Provide the [x, y] coordinate of the cell's center where the given text is located.  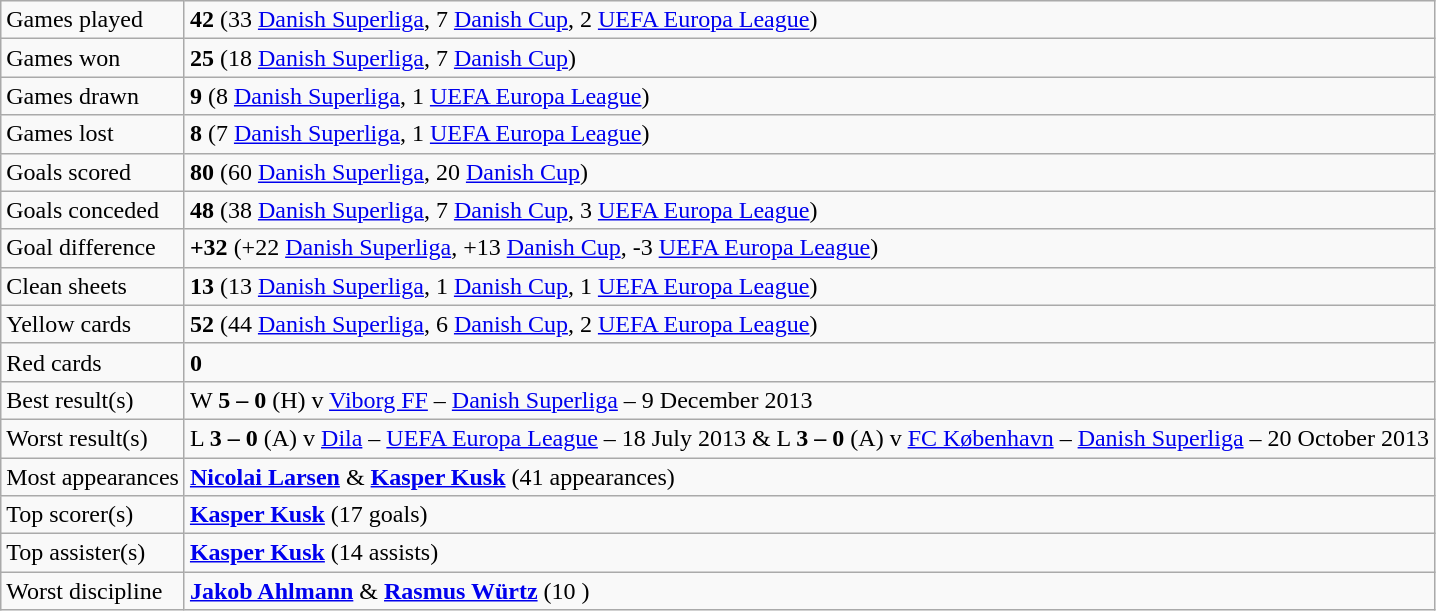
Nicolai Larsen & Kasper Kusk (41 appearances) [809, 477]
Goals conceded [93, 210]
80 (60 Danish Superliga, 20 Danish Cup) [809, 172]
25 (18 Danish Superliga, 7 Danish Cup) [809, 58]
Goal difference [93, 248]
9 (8 Danish Superliga, 1 UEFA Europa League) [809, 96]
Worst result(s) [93, 438]
42 (33 Danish Superliga, 7 Danish Cup, 2 UEFA Europa League) [809, 20]
+32 (+22 Danish Superliga, +13 Danish Cup, -3 UEFA Europa League) [809, 248]
0 [809, 362]
Games lost [93, 134]
Kasper Kusk (17 goals) [809, 515]
52 (44 Danish Superliga, 6 Danish Cup, 2 UEFA Europa League) [809, 324]
Most appearances [93, 477]
Top scorer(s) [93, 515]
W 5 – 0 (H) v Viborg FF – Danish Superliga – 9 December 2013 [809, 400]
Worst discipline [93, 591]
Top assister(s) [93, 553]
Games played [93, 20]
8 (7 Danish Superliga, 1 UEFA Europa League) [809, 134]
Goals scored [93, 172]
Clean sheets [93, 286]
Best result(s) [93, 400]
Jakob Ahlmann & Rasmus Würtz (10 ) [809, 591]
Yellow cards [93, 324]
Games won [93, 58]
L 3 – 0 (A) v Dila – UEFA Europa League – 18 July 2013 & L 3 – 0 (A) v FC København – Danish Superliga – 20 October 2013 [809, 438]
48 (38 Danish Superliga, 7 Danish Cup, 3 UEFA Europa League) [809, 210]
Red cards [93, 362]
13 (13 Danish Superliga, 1 Danish Cup, 1 UEFA Europa League) [809, 286]
Games drawn [93, 96]
Kasper Kusk (14 assists) [809, 553]
